Find where the given text appears and provide that cell's center as (x, y) coordinate. 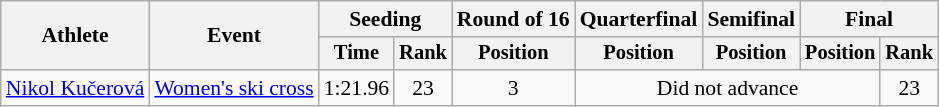
Athlete (76, 36)
3 (514, 88)
Did not advance (728, 88)
Women's ski cross (234, 88)
Event (234, 36)
Final (869, 19)
Time (356, 54)
Quarterfinal (639, 19)
1:21.96 (356, 88)
Round of 16 (514, 19)
Nikol Kučerová (76, 88)
Semifinal (751, 19)
Seeding (386, 19)
